For the text-containing cell, return its midpoint in (X, Y) coordinate format. 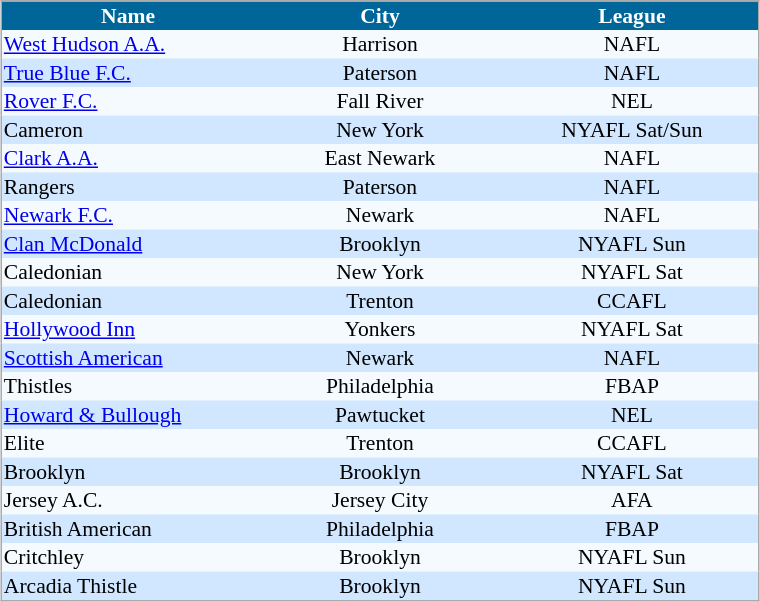
Jersey City (380, 500)
East Newark (380, 158)
British American (128, 528)
Scottish American (128, 358)
Harrison (380, 44)
Rangers (128, 186)
Newark F.C. (128, 215)
Rover F.C. (128, 101)
West Hudson A.A. (128, 44)
Clark A.A. (128, 158)
NYAFL Sat/Sun (632, 130)
AFA (632, 500)
Pawtucket (380, 414)
Name (128, 16)
Clan McDonald (128, 244)
True Blue F.C. (128, 72)
Hollywood Inn (128, 329)
Critchley (128, 557)
League (632, 16)
Yonkers (380, 329)
Cameron (128, 130)
Howard & Bullough (128, 414)
Elite (128, 443)
Thistles (128, 386)
Fall River (380, 101)
Arcadia Thistle (128, 586)
Jersey A.C. (128, 500)
City (380, 16)
